Search for the cell housing the specified text and yield its [X, Y] center coordinate. 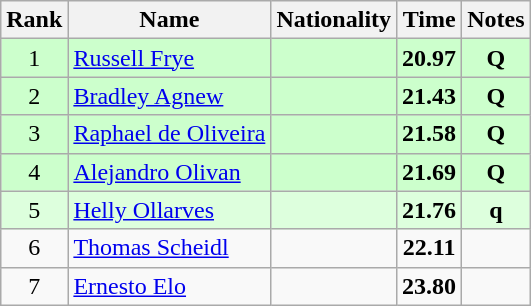
6 [34, 248]
Name [170, 20]
21.43 [430, 96]
23.80 [430, 286]
Helly Ollarves [170, 210]
Russell Frye [170, 58]
21.58 [430, 134]
21.76 [430, 210]
Nationality [334, 20]
22.11 [430, 248]
Alejandro Olivan [170, 172]
Notes [496, 20]
Ernesto Elo [170, 286]
Raphael de Oliveira [170, 134]
1 [34, 58]
20.97 [430, 58]
4 [34, 172]
7 [34, 286]
3 [34, 134]
Time [430, 20]
Thomas Scheidl [170, 248]
Rank [34, 20]
q [496, 210]
21.69 [430, 172]
5 [34, 210]
2 [34, 96]
Bradley Agnew [170, 96]
